Extract the [x, y] coordinate from the center of the cell holding the provided text.  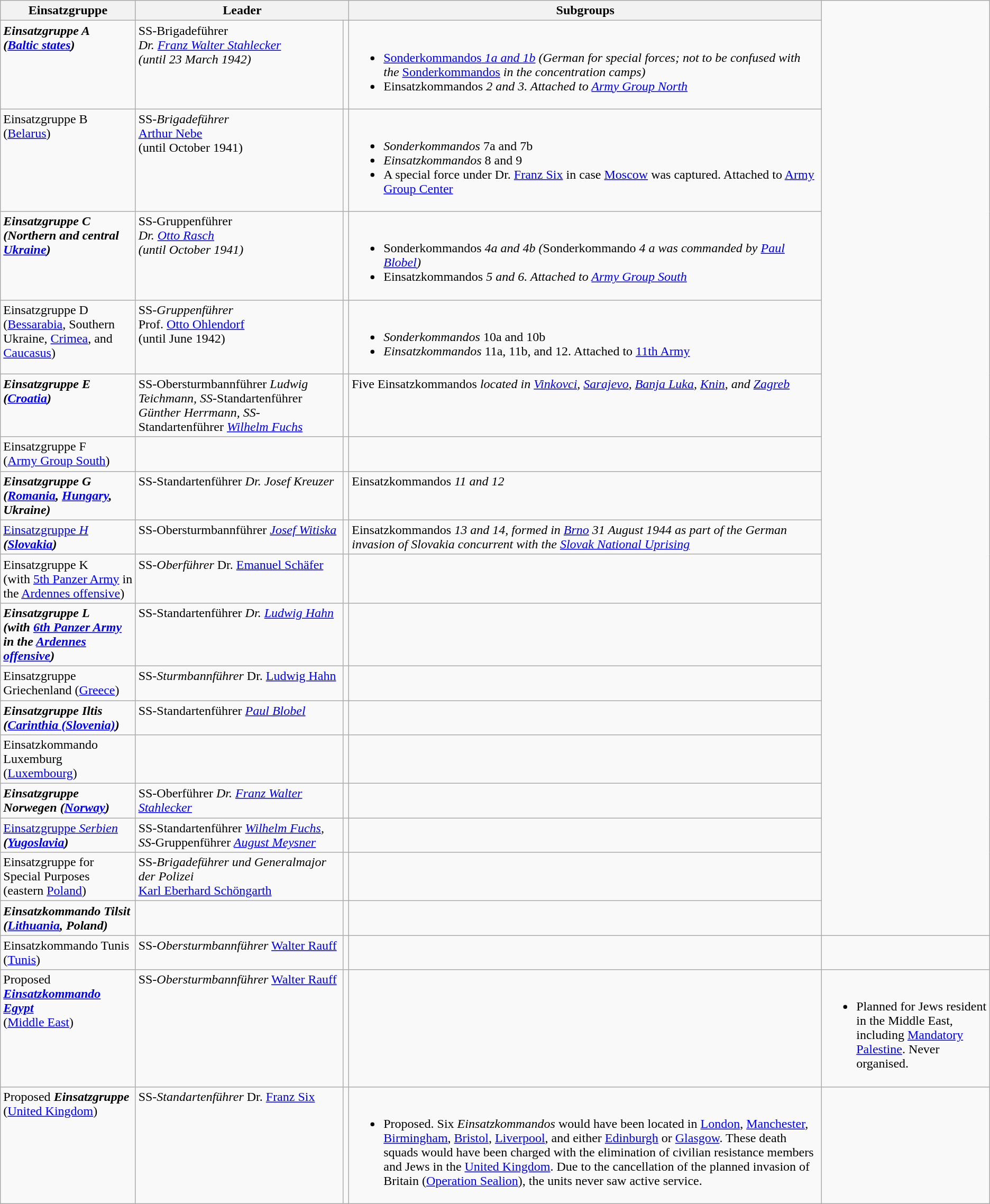
SS-Oberführer Dr. Franz Walter Stahlecker [239, 801]
Einsatzgruppe A(Baltic states) [68, 65]
Einsatzgruppe C(Northern and central Ukraine) [68, 256]
Einsatzkommandos 11 and 12 [585, 495]
SS-Standartenführer Paul Blobel [239, 717]
Einsatzgruppe F(Army Group South) [68, 454]
Five Einsatzkommandos located in Vinkovci, Sarajevo, Banja Luka, Knin, and Zagreb [585, 405]
Subgroups [585, 11]
SS-Standartenführer Dr. Ludwig Hahn [239, 635]
Einsatzkommando Luxemburg (Luxembourg) [68, 759]
Planned for Jews resident in the Middle East, including Mandatory Palestine. Never organised. [906, 1028]
Einsatzkommando Tilsit (Lithuania, Poland) [68, 918]
Sonderkommandos 7a and 7bEinsatzkommandos 8 and 9A special force under Dr. Franz Six in case Moscow was captured. Attached to Army Group Center [585, 160]
Proposed Einsatzgruppe(United Kingdom) [68, 1145]
Einsatzgruppe for Special Purposes(eastern Poland) [68, 877]
Einsatzgruppe K(with 5th Panzer Army in the Ardennes offensive) [68, 578]
Einsatzgruppe B(Belarus) [68, 160]
SS-Gruppenführer Prof. Otto Ohlendorf (until June 1942) [239, 337]
Sonderkommandos 10a and 10bEinsatzkommandos 11a, 11b, and 12. Attached to 11th Army [585, 337]
Leader [242, 11]
SS-Oberführer Dr. Emanuel Schäfer [239, 578]
Einsatzgruppe D(Bessarabia, Southern Ukraine, Crimea, and Caucasus) [68, 337]
Proposed Einsatzkommando Egypt(Middle East) [68, 1028]
SS-Standartenführer Dr. Josef Kreuzer [239, 495]
Einsatzgruppe E(Croatia) [68, 405]
Einsatzgruppe L(with 6th Panzer Army in the Ardennes offensive) [68, 635]
Einsatzgruppe Norwegen (Norway) [68, 801]
SS-Standartenführer Dr. Franz Six [239, 1145]
SS-Obersturmbannführer Josef Witiska [239, 537]
Sonderkommandos 4a and 4b (Sonderkommando 4 a was commanded by Paul Blobel)Einsatzkommandos 5 and 6. Attached to Army Group South [585, 256]
Einsatzkommando Tunis (Tunis) [68, 953]
Einsatzgruppe [68, 11]
SS-Brigadeführer Arthur Nebe (until October 1941) [239, 160]
SS-Sturmbannführer Dr. Ludwig Hahn [239, 683]
Einsatzgruppe G(Romania, Hungary, Ukraine) [68, 495]
Einsatzgruppe H(Slovakia) [68, 537]
SS-Brigadeführer und Generalmajor der PolizeiKarl Eberhard Schöngarth [239, 877]
SS-Brigadeführer Dr. Franz Walter Stahlecker (until 23 March 1942) [239, 65]
SS-Standartenführer Wilhelm Fuchs, SS-Gruppenführer August Meysner [239, 835]
Einsatzkommandos 13 and 14, formed in Brno 31 August 1944 as part of the German invasion of Slovakia concurrent with the Slovak National Uprising [585, 537]
SS-Gruppenführer Dr. Otto Rasch (until October 1941) [239, 256]
Einsatzgruppe Iltis (Carinthia (Slovenia)) [68, 717]
SS-Obersturmbannführer Ludwig Teichmann, SS-Standartenführer Günther Herrmann, SS-Standartenführer Wilhelm Fuchs [239, 405]
Einsatzgruppe Serbien (Yugoslavia) [68, 835]
Einsatzgruppe Griechenland (Greece) [68, 683]
